Return the (X, Y) coordinate for the center point of the cell that contains the specified text.  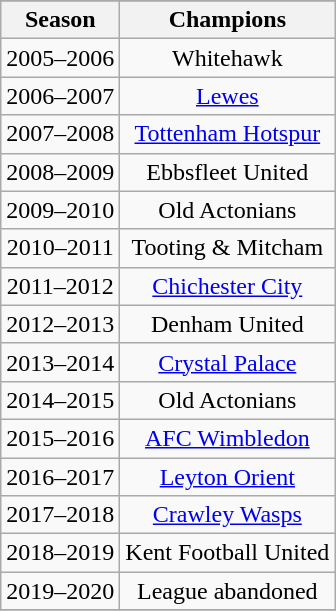
Crystal Palace (228, 362)
2013–2014 (60, 362)
Tooting & Mitcham (228, 248)
Lewes (228, 96)
2005–2006 (60, 58)
2017–2018 (60, 515)
2016–2017 (60, 477)
2018–2019 (60, 553)
Whitehawk (228, 58)
Kent Football United (228, 553)
AFC Wimbledon (228, 438)
Season (60, 20)
Champions (228, 20)
Crawley Wasps (228, 515)
2006–2007 (60, 96)
2015–2016 (60, 438)
2010–2011 (60, 248)
Tottenham Hotspur (228, 134)
2007–2008 (60, 134)
2008–2009 (60, 172)
2019–2020 (60, 591)
Chichester City (228, 286)
Ebbsfleet United (228, 172)
Denham United (228, 324)
2014–2015 (60, 400)
2012–2013 (60, 324)
Leyton Orient (228, 477)
League abandoned (228, 591)
2011–2012 (60, 286)
2009–2010 (60, 210)
